Determine the [X, Y] coordinate at the center of the cell enclosing the given text.  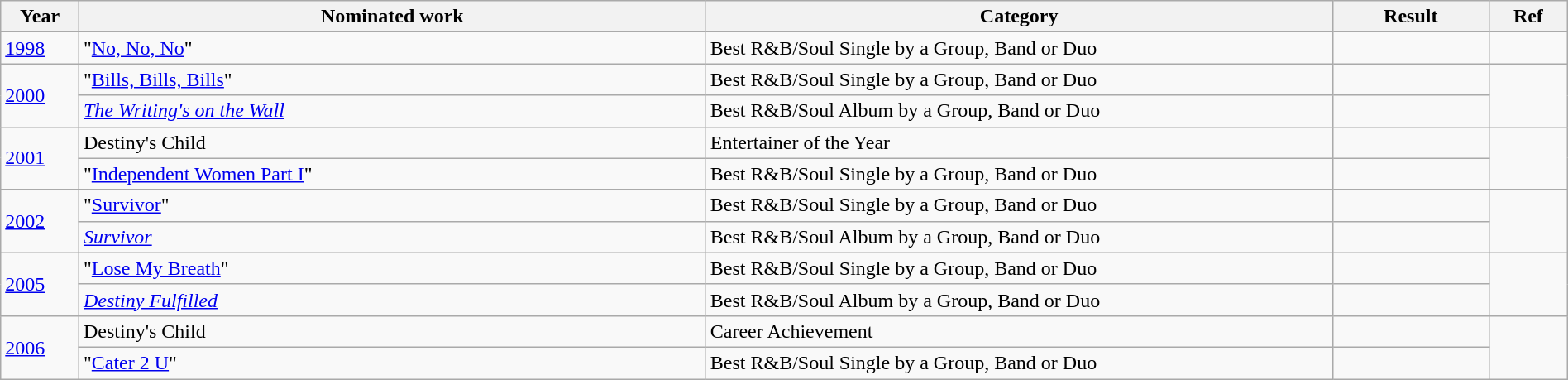
2006 [40, 347]
Year [40, 17]
Category [1019, 17]
"Survivor" [392, 205]
Ref [1528, 17]
"Bills, Bills, Bills" [392, 79]
Survivor [392, 237]
The Writing's on the Wall [392, 111]
Career Achievement [1019, 331]
Result [1411, 17]
Nominated work [392, 17]
"Lose My Breath" [392, 268]
"No, No, No" [392, 48]
Destiny Fulfilled [392, 300]
Entertainer of the Year [1019, 142]
"Independent Women Part I" [392, 174]
2005 [40, 284]
2000 [40, 95]
"Cater 2 U" [392, 363]
1998 [40, 48]
2002 [40, 221]
2001 [40, 158]
